Find where the given text appears and provide that cell's center as (X, Y) coordinate. 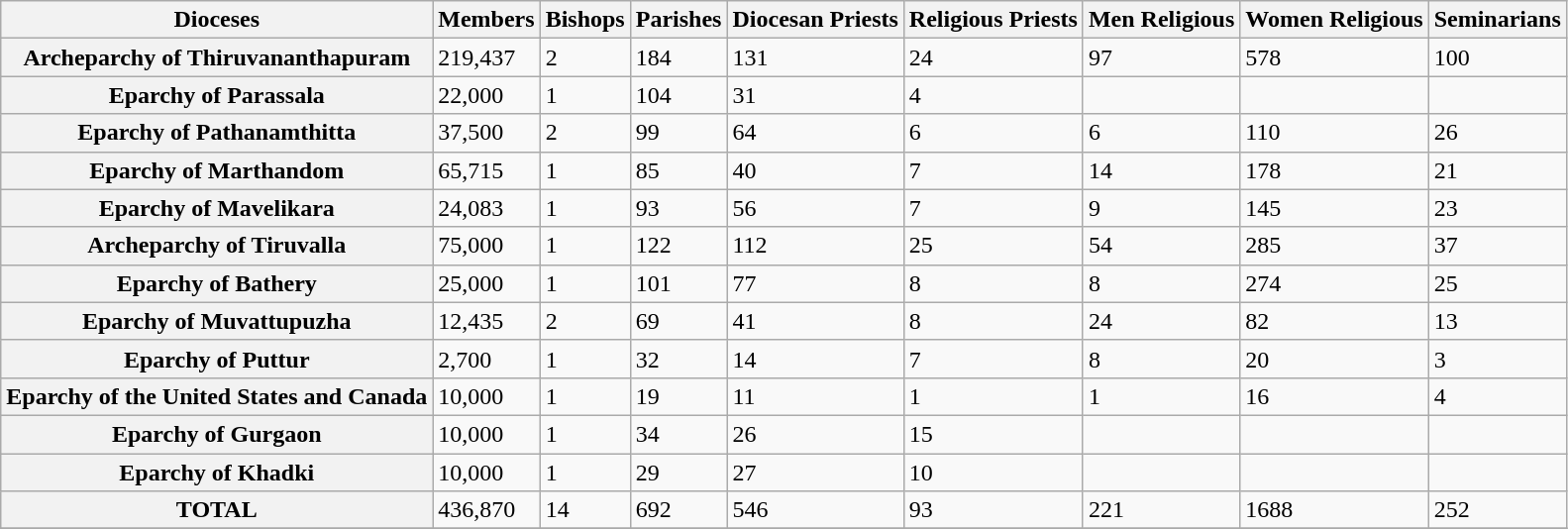
19 (679, 396)
24,083 (486, 208)
252 (1498, 510)
110 (1334, 133)
274 (1334, 283)
Eparchy of Muvattupuzha (217, 321)
Archeparchy of Tiruvalla (217, 246)
13 (1498, 321)
546 (815, 510)
Seminarians (1498, 20)
101 (679, 283)
112 (815, 246)
82 (1334, 321)
Eparchy of Parassala (217, 95)
221 (1161, 510)
77 (815, 283)
29 (679, 473)
Eparchy of Gurgaon (217, 434)
75,000 (486, 246)
Parishes (679, 20)
Religious Priests (993, 20)
69 (679, 321)
Eparchy of Khadki (217, 473)
21 (1498, 170)
Eparchy of Puttur (217, 359)
2,700 (486, 359)
11 (815, 396)
104 (679, 95)
3 (1498, 359)
Eparchy of Marthandom (217, 170)
692 (679, 510)
TOTAL (217, 510)
41 (815, 321)
436,870 (486, 510)
Bishops (584, 20)
578 (1334, 57)
22,000 (486, 95)
97 (1161, 57)
15 (993, 434)
219,437 (486, 57)
32 (679, 359)
9 (1161, 208)
178 (1334, 170)
Eparchy of Mavelikara (217, 208)
34 (679, 434)
40 (815, 170)
Archeparchy of Thiruvananthapuram (217, 57)
85 (679, 170)
27 (815, 473)
99 (679, 133)
100 (1498, 57)
Members (486, 20)
184 (679, 57)
122 (679, 246)
Women Religious (1334, 20)
37,500 (486, 133)
Diocesan Priests (815, 20)
Eparchy of Bathery (217, 283)
31 (815, 95)
16 (1334, 396)
1688 (1334, 510)
64 (815, 133)
131 (815, 57)
285 (1334, 246)
37 (1498, 246)
23 (1498, 208)
20 (1334, 359)
145 (1334, 208)
12,435 (486, 321)
Eparchy of the United States and Canada (217, 396)
Eparchy of Pathanamthitta (217, 133)
25,000 (486, 283)
54 (1161, 246)
Dioceses (217, 20)
Men Religious (1161, 20)
10 (993, 473)
56 (815, 208)
65,715 (486, 170)
